Pinpoint the cell where the given text exists, returning its (x, y) midpoint coordinate. 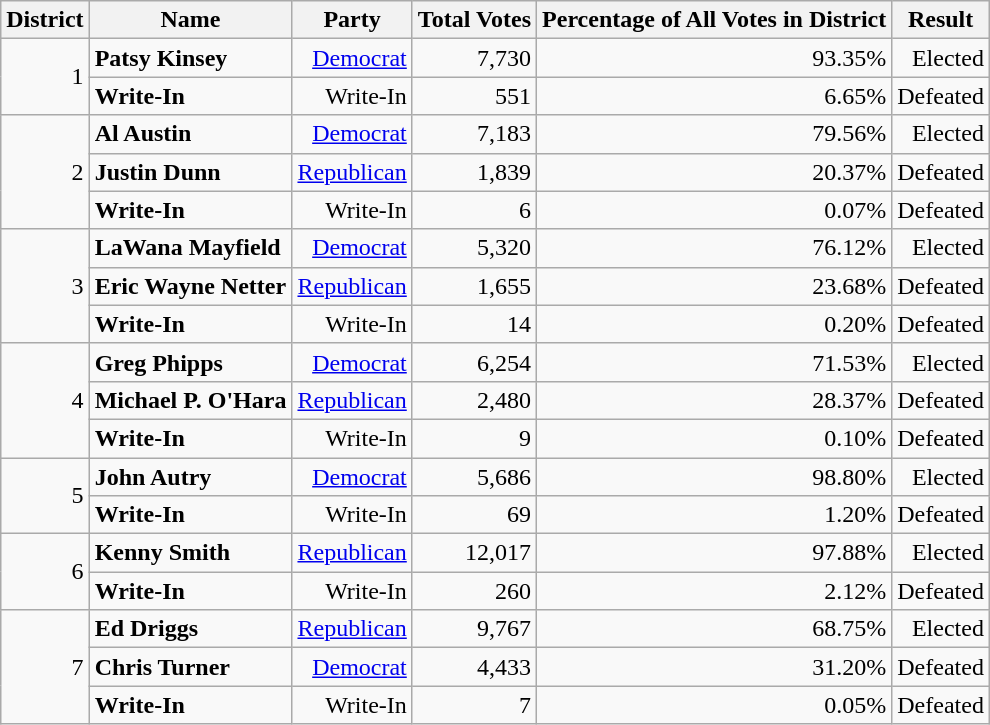
1,655 (474, 286)
0.05% (714, 705)
Chris Turner (190, 667)
7,183 (474, 134)
Michael P. O'Hara (190, 400)
4,433 (474, 667)
1,839 (474, 172)
Eric Wayne Netter (190, 286)
76.12% (714, 248)
District (45, 20)
7,730 (474, 58)
Percentage of All Votes in District (714, 20)
97.88% (714, 553)
LaWana Mayfield (190, 248)
0.20% (714, 324)
98.80% (714, 477)
12,017 (474, 553)
Party (352, 20)
260 (474, 591)
Al Austin (190, 134)
79.56% (714, 134)
93.35% (714, 58)
1 (45, 77)
Justin Dunn (190, 172)
0.07% (714, 210)
6.65% (714, 96)
0.10% (714, 438)
Ed Driggs (190, 629)
23.68% (714, 286)
2 (45, 172)
20.37% (714, 172)
Total Votes (474, 20)
2,480 (474, 400)
2.12% (714, 591)
9 (474, 438)
28.37% (714, 400)
Kenny Smith (190, 553)
31.20% (714, 667)
5 (45, 496)
3 (45, 286)
4 (45, 400)
5,686 (474, 477)
9,767 (474, 629)
5,320 (474, 248)
Patsy Kinsey (190, 58)
14 (474, 324)
68.75% (714, 629)
Name (190, 20)
Greg Phipps (190, 362)
71.53% (714, 362)
1.20% (714, 515)
6,254 (474, 362)
Result (941, 20)
John Autry (190, 477)
551 (474, 96)
69 (474, 515)
